Return the [x, y] coordinate for the center point of the cell that contains the specified text.  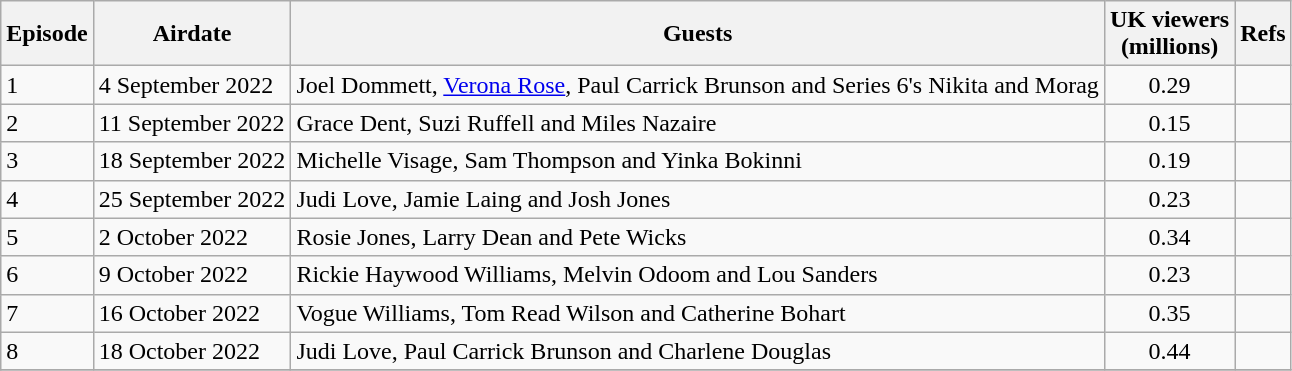
25 September 2022 [192, 199]
UK viewers(millions) [1169, 34]
Episode [47, 34]
Judi Love, Paul Carrick Brunson and Charlene Douglas [698, 351]
0.29 [1169, 85]
4 [47, 199]
18 September 2022 [192, 161]
18 October 2022 [192, 351]
3 [47, 161]
5 [47, 237]
Vogue Williams, Tom Read Wilson and Catherine Bohart [698, 313]
Michelle Visage, Sam Thompson and Yinka Bokinni [698, 161]
0.34 [1169, 237]
Judi Love, Jamie Laing and Josh Jones [698, 199]
0.44 [1169, 351]
8 [47, 351]
Joel Dommett, Verona Rose, Paul Carrick Brunson and Series 6's Nikita and Morag [698, 85]
1 [47, 85]
2 October 2022 [192, 237]
0.19 [1169, 161]
0.15 [1169, 123]
Grace Dent, Suzi Ruffell and Miles Nazaire [698, 123]
6 [47, 275]
Airdate [192, 34]
2 [47, 123]
Rosie Jones, Larry Dean and Pete Wicks [698, 237]
Rickie Haywood Williams, Melvin Odoom and Lou Sanders [698, 275]
4 September 2022 [192, 85]
Refs [1263, 34]
Guests [698, 34]
9 October 2022 [192, 275]
0.35 [1169, 313]
16 October 2022 [192, 313]
11 September 2022 [192, 123]
7 [47, 313]
